Return [X, Y] of the center of cell containing provided text 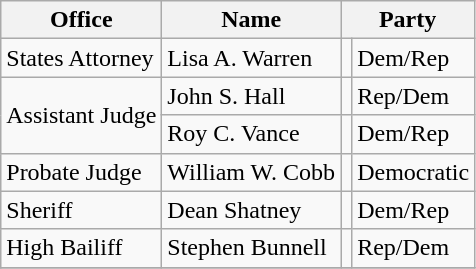
Probate Judge [82, 172]
Sheriff [82, 210]
Roy C. Vance [252, 134]
Dean Shatney [252, 210]
Party [408, 20]
Name [252, 20]
Democratic [414, 172]
High Bailiff [82, 248]
Assistant Judge [82, 115]
William W. Cobb [252, 172]
Lisa A. Warren [252, 58]
John S. Hall [252, 96]
Office [82, 20]
States Attorney [82, 58]
Stephen Bunnell [252, 248]
